Identify which cell holds the provided text, then report its [x, y] central coordinate. 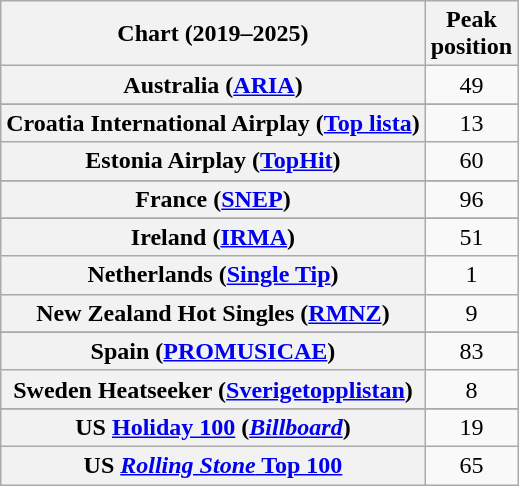
Peakposition [471, 34]
83 [471, 351]
Australia (ARIA) [213, 85]
New Zealand Hot Singles (RMNZ) [213, 313]
19 [471, 427]
51 [471, 237]
Chart (2019–2025) [213, 34]
US Holiday 100 (Billboard) [213, 427]
65 [471, 465]
Netherlands (Single Tip) [213, 275]
60 [471, 161]
France (SNEP) [213, 199]
Estonia Airplay (TopHit) [213, 161]
Ireland (IRMA) [213, 237]
Sweden Heatseeker (Sverigetopplistan) [213, 389]
9 [471, 313]
1 [471, 275]
13 [471, 123]
8 [471, 389]
Croatia International Airplay (Top lista) [213, 123]
Spain (PROMUSICAE) [213, 351]
49 [471, 85]
US Rolling Stone Top 100 [213, 465]
96 [471, 199]
